Find where the given text appears and provide that cell's center as (X, Y) coordinate. 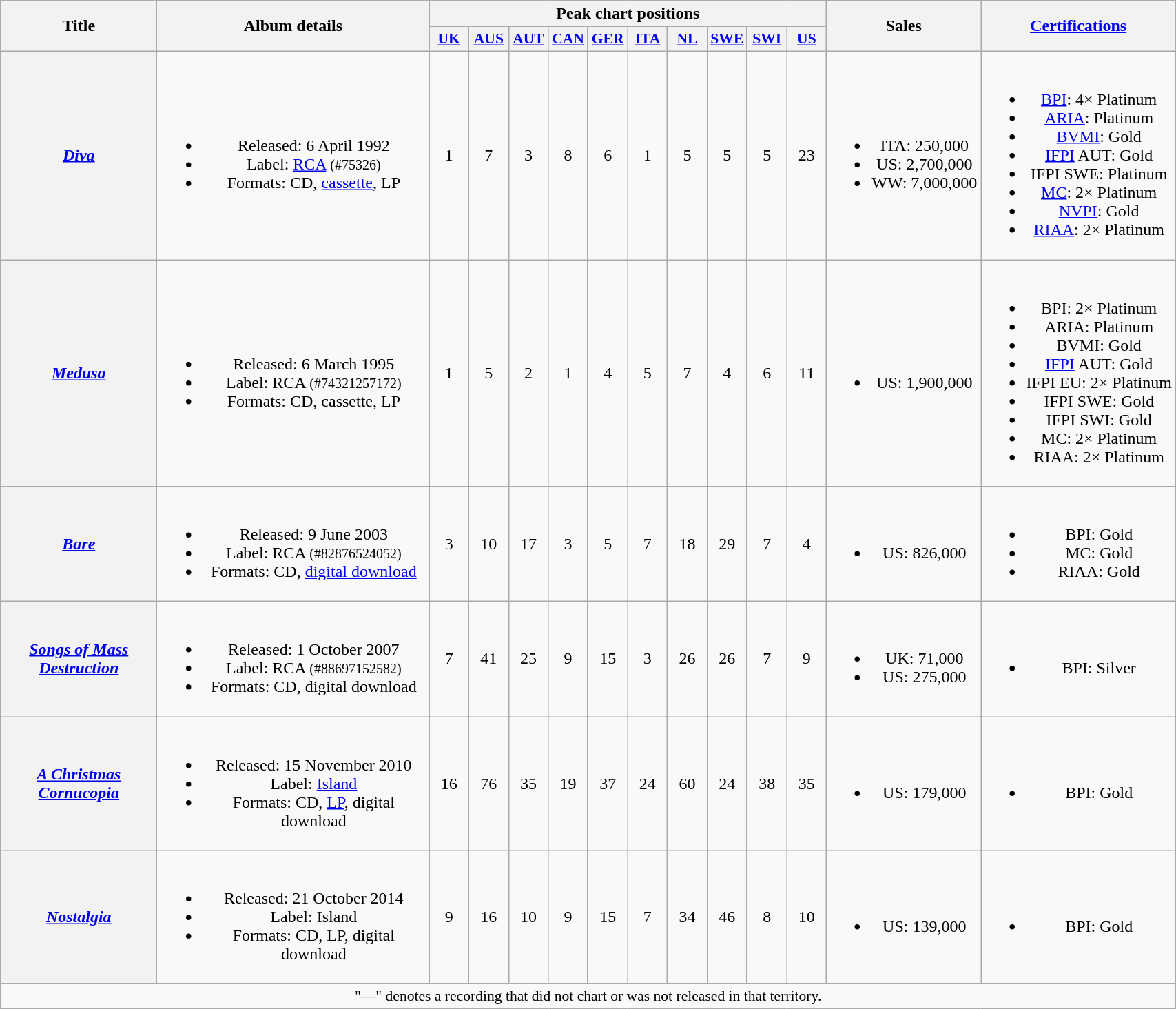
BPI: 2× PlatinumARIA: PlatinumBVMI: GoldIFPI AUT: GoldIFPI EU: 2× PlatinumIFPI SWE: GoldIFPI SWI: GoldMC: 2× PlatinumRIAA: 2× Platinum (1079, 372)
46 (727, 917)
25 (528, 659)
60 (688, 784)
Released: 9 June 2003Label: RCA (#82876524052)Formats: CD, digital download (293, 544)
Bare (79, 544)
Title (79, 26)
US: 139,000 (904, 917)
17 (528, 544)
"—" denotes a recording that did not chart or was not released in that territory. (588, 997)
UK: 71,000US: 275,000 (904, 659)
29 (727, 544)
Released: 15 November 2010Label: IslandFormats: CD, LP, digital download (293, 784)
BPI: Silver (1079, 659)
SWE (727, 39)
ITA: 250,000US: 2,700,000WW: 7,000,000 (904, 155)
BPI: 4× PlatinumARIA: PlatinumBVMI: GoldIFPI AUT: GoldIFPI SWE: PlatinumMC: 2× PlatinumNVPI: GoldRIAA: 2× Platinum (1079, 155)
Nostalgia (79, 917)
SWI (767, 39)
US: 179,000 (904, 784)
11 (807, 372)
18 (688, 544)
23 (807, 155)
Certifications (1079, 26)
37 (608, 784)
Medusa (79, 372)
Released: 6 April 1992Label: RCA (#75326)Formats: CD, cassette, LP (293, 155)
US (807, 39)
GER (608, 39)
38 (767, 784)
US: 826,000 (904, 544)
34 (688, 917)
Released: 1 October 2007Label: RCA (#88697152582)Formats: CD, digital download (293, 659)
76 (489, 784)
Sales (904, 26)
Peak chart positions (628, 14)
CAN (568, 39)
Released: 6 March 1995Label: RCA (#74321257172)Formats: CD, cassette, LP (293, 372)
AUS (489, 39)
NL (688, 39)
UK (449, 39)
BPI: GoldMC: GoldRIAA: Gold (1079, 544)
Album details (293, 26)
41 (489, 659)
Songs of Mass Destruction (79, 659)
2 (528, 372)
ITA (648, 39)
Released: 21 October 2014Label: IslandFormats: CD, LP, digital download (293, 917)
Diva (79, 155)
US: 1,900,000 (904, 372)
19 (568, 784)
AUT (528, 39)
A Christmas Cornucopia (79, 784)
